Output the [X, Y] coordinate of the center of the cell containing the given text.  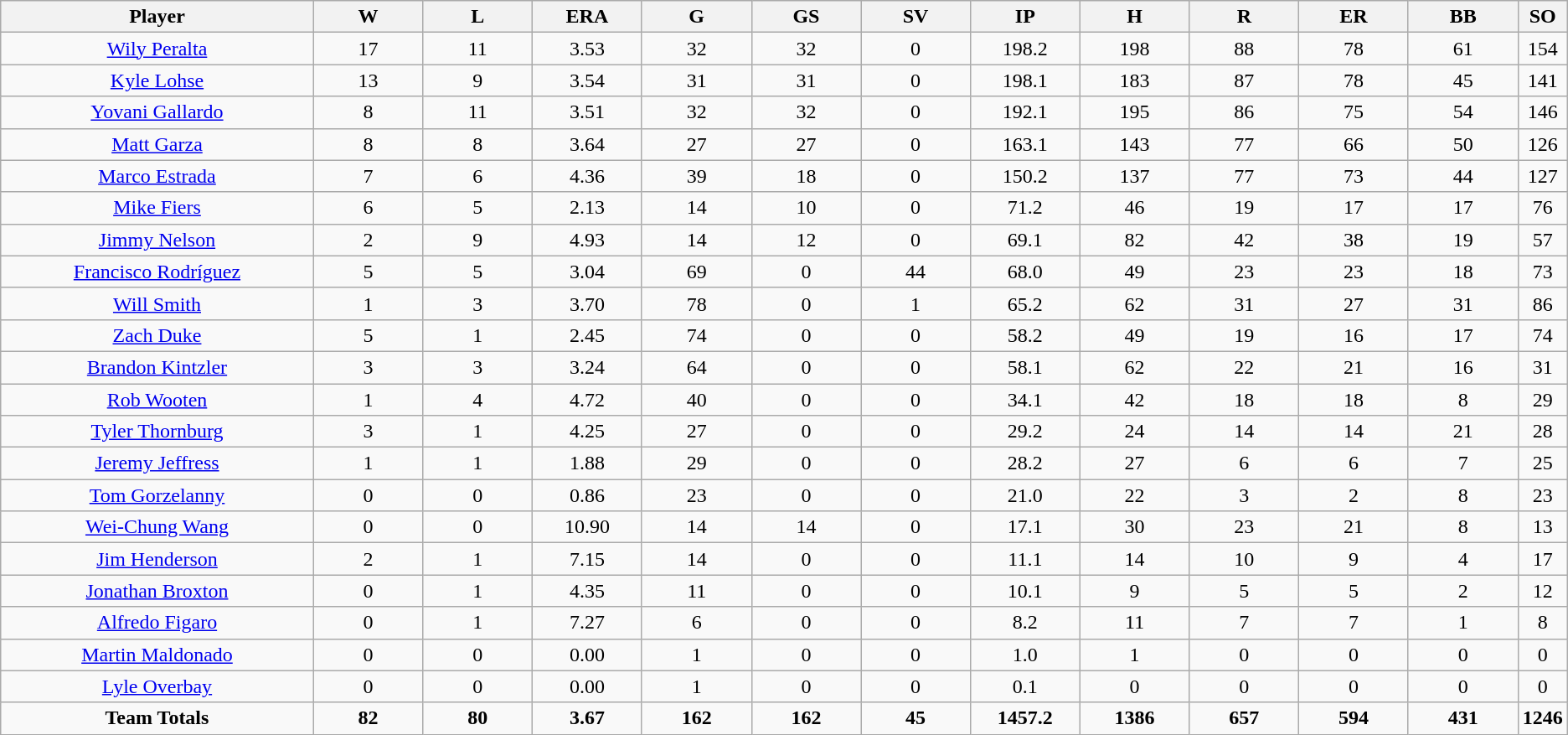
0.1 [1025, 686]
11.1 [1025, 559]
Martin Maldonado [157, 655]
57 [1543, 240]
58.2 [1025, 335]
64 [697, 367]
24 [1134, 432]
75 [1354, 112]
0.86 [588, 495]
Yovani Gallardo [157, 112]
150.2 [1025, 176]
Alfredo Figaro [157, 623]
Jimmy Nelson [157, 240]
Kyle Lohse [157, 80]
Mike Fiers [157, 208]
88 [1245, 49]
Jeremy Jeffress [157, 463]
126 [1543, 144]
127 [1543, 176]
30 [1134, 527]
Tom Gorzelanny [157, 495]
40 [697, 400]
10.1 [1025, 591]
3.64 [588, 144]
Marco Estrada [157, 176]
69 [697, 272]
198.1 [1025, 80]
34.1 [1025, 400]
Jim Henderson [157, 559]
28.2 [1025, 463]
58.1 [1025, 367]
87 [1245, 80]
4.93 [588, 240]
1.88 [588, 463]
66 [1354, 144]
594 [1354, 718]
54 [1462, 112]
141 [1543, 80]
8.2 [1025, 623]
3.67 [588, 718]
7.27 [588, 623]
1246 [1543, 718]
3.04 [588, 272]
Jonathan Broxton [157, 591]
198 [1134, 49]
50 [1462, 144]
Francisco Rodríguez [157, 272]
Zach Duke [157, 335]
G [697, 17]
ERA [588, 17]
Lyle Overbay [157, 686]
4.25 [588, 432]
R [1245, 17]
W [369, 17]
3.54 [588, 80]
H [1134, 17]
Wei-Chung Wang [157, 527]
SO [1543, 17]
1.0 [1025, 655]
7.15 [588, 559]
183 [1134, 80]
3.24 [588, 367]
68.0 [1025, 272]
61 [1462, 49]
137 [1134, 176]
4.35 [588, 591]
IP [1025, 17]
21.0 [1025, 495]
Will Smith [157, 303]
2.13 [588, 208]
3.51 [588, 112]
657 [1245, 718]
80 [477, 718]
Tyler Thornburg [157, 432]
29.2 [1025, 432]
10.90 [588, 527]
46 [1134, 208]
146 [1543, 112]
SV [916, 17]
Brandon Kintzler [157, 367]
4.36 [588, 176]
3.70 [588, 303]
1386 [1134, 718]
ER [1354, 17]
Matt Garza [157, 144]
3.53 [588, 49]
76 [1543, 208]
163.1 [1025, 144]
GS [806, 17]
Rob Wooten [157, 400]
L [477, 17]
Player [157, 17]
195 [1134, 112]
38 [1354, 240]
Wily Peralta [157, 49]
431 [1462, 718]
192.1 [1025, 112]
BB [1462, 17]
4.72 [588, 400]
2.45 [588, 335]
Team Totals [157, 718]
28 [1543, 432]
143 [1134, 144]
69.1 [1025, 240]
39 [697, 176]
65.2 [1025, 303]
154 [1543, 49]
17.1 [1025, 527]
71.2 [1025, 208]
1457.2 [1025, 718]
25 [1543, 463]
198.2 [1025, 49]
